Return the (X, Y) coordinate for the center point of the cell that contains the specified text.  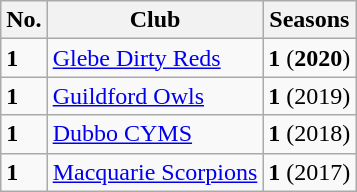
1 (2017) (310, 172)
No. (24, 20)
1 (2018) (310, 134)
Club (155, 20)
Guildford Owls (155, 96)
Dubbo CYMS (155, 134)
1 (2020) (310, 58)
Glebe Dirty Reds (155, 58)
Macquarie Scorpions (155, 172)
1 (2019) (310, 96)
Seasons (310, 20)
